Pinpoint the cell where the given text exists, returning its [X, Y] midpoint coordinate. 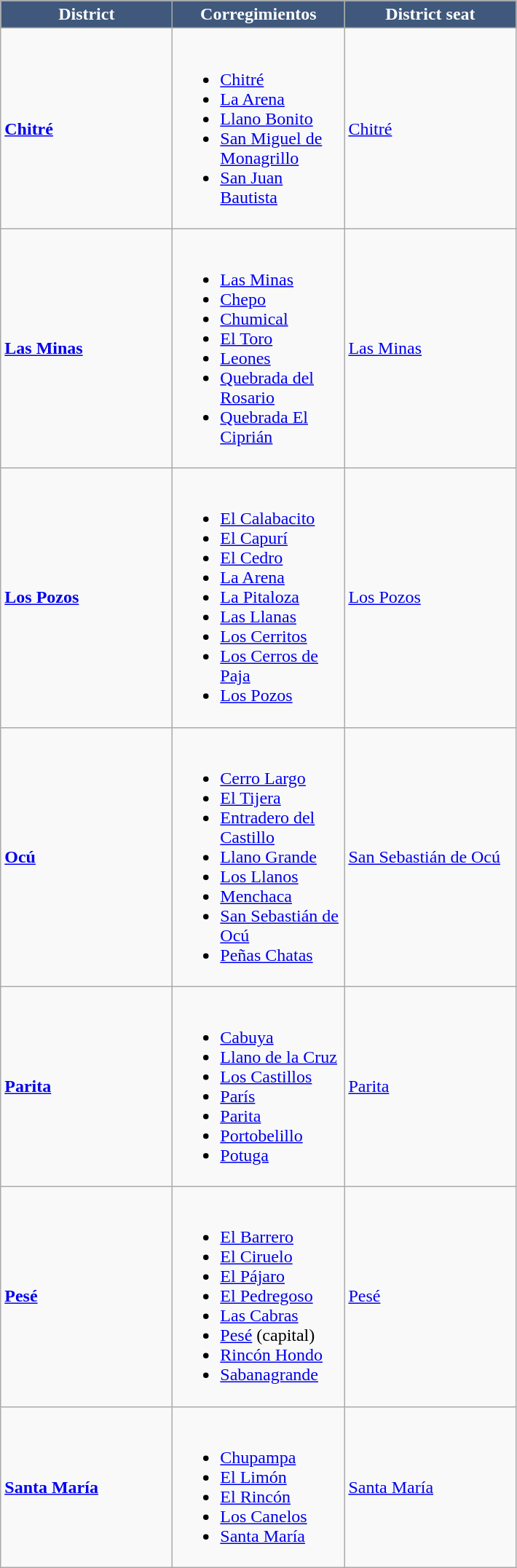
Las MinasChepoChumicalEl ToroLeonesQuebrada del RosarioQuebrada El Ciprián [258, 348]
San Sebastián de Ocú [430, 857]
Ocú [87, 857]
El BarreroEl CirueloEl PájaroEl PedregosoLas CabrasPesé (capital)Rincón HondoSabanagrande [258, 1296]
Corregimientos [258, 15]
District [87, 15]
CabuyaLlano de la CruzLos CastillosParísParitaPortobelilloPotuga [258, 1086]
District seat [430, 15]
El CalabacitoEl CapuríEl CedroLa ArenaLa PitalozaLas LlanasLos CerritosLos Cerros de PajaLos Pozos [258, 598]
Cerro LargoEl TijeraEntradero del CastilloLlano GrandeLos LlanosMenchacaSan Sebastián de OcúPeñas Chatas [258, 857]
ChupampaEl LimónEl RincónLos CanelosSanta María [258, 1486]
ChitréLa ArenaLlano BonitoSan Miguel de MonagrilloSan Juan Bautista [258, 128]
